Return [X, Y] of the center of cell containing provided text 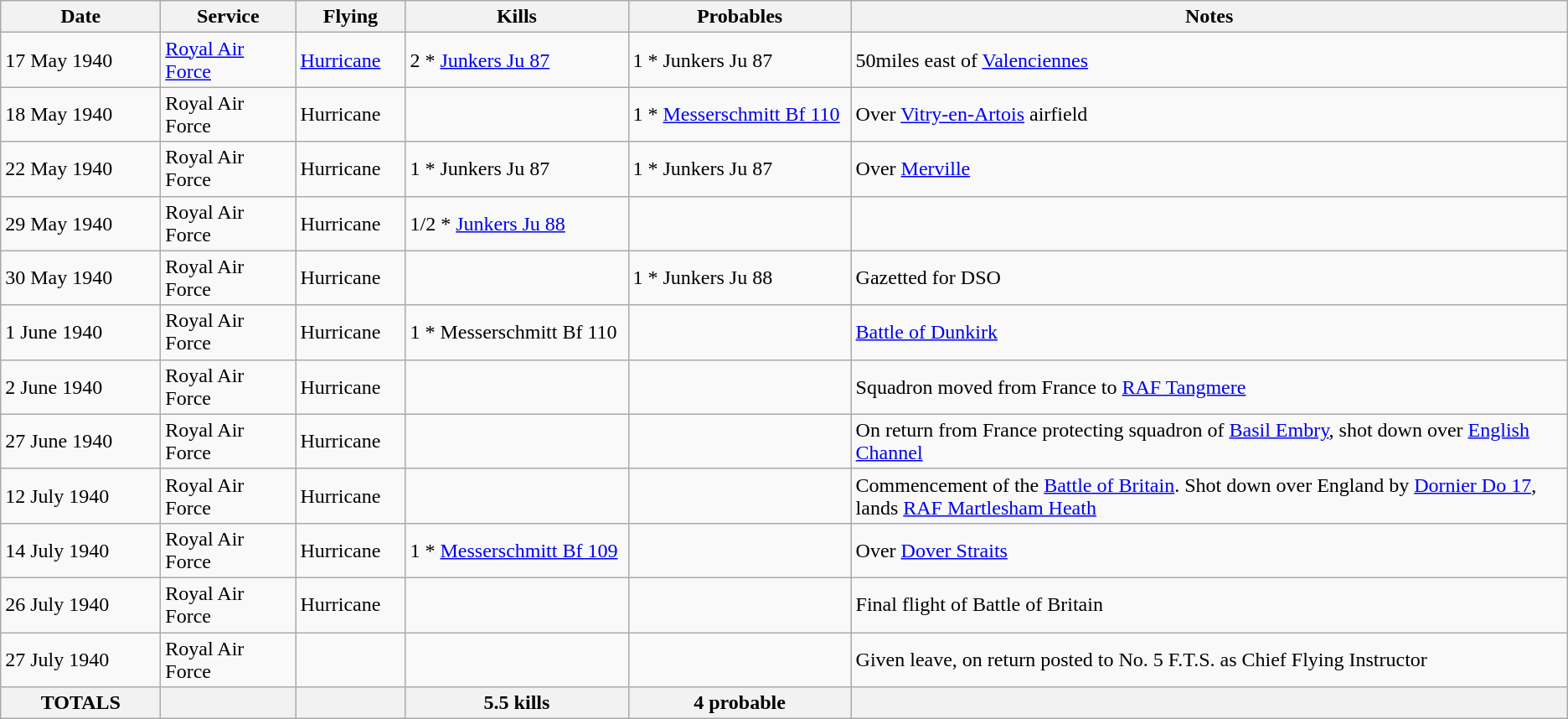
TOTALS [80, 703]
12 July 1940 [80, 496]
Over Vitry-en-Artois airfield [1210, 114]
Flying [350, 17]
Date [80, 17]
30 May 1940 [80, 278]
Squadron moved from France to RAF Tangmere [1210, 387]
Commencement of the Battle of Britain. Shot down over England by Dornier Do 17, lands RAF Martlesham Heath [1210, 496]
50miles east of Valenciennes [1210, 60]
22 May 1940 [80, 169]
Kills [517, 17]
1 * Messerschmitt Bf 109 [517, 550]
1/2 * Junkers Ju 88 [517, 223]
2 June 1940 [80, 387]
5.5 kills [517, 703]
17 May 1940 [80, 60]
1 * Junkers Ju 88 [740, 278]
18 May 1940 [80, 114]
Over Dover Straits [1210, 550]
Battle of Dunkirk [1210, 332]
Final flight of Battle of Britain [1210, 605]
14 July 1940 [80, 550]
27 July 1940 [80, 659]
Gazetted for DSO [1210, 278]
Service [228, 17]
Probables [740, 17]
Over Merville [1210, 169]
29 May 1940 [80, 223]
27 June 1940 [80, 441]
On return from France protecting squadron of Basil Embry, shot down over English Channel [1210, 441]
Notes [1210, 17]
Given leave, on return posted to No. 5 F.T.S. as Chief Flying Instructor [1210, 659]
2 * Junkers Ju 87 [517, 60]
26 July 1940 [80, 605]
4 probable [740, 703]
1 June 1940 [80, 332]
